Identify which cell holds the provided text, then report its (X, Y) central coordinate. 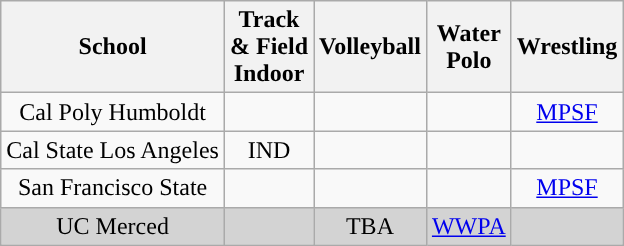
Cal Poly Humboldt (113, 112)
Wrestling (567, 47)
WWPA (468, 226)
San Francisco State (113, 188)
WaterPolo (468, 47)
TBA (370, 226)
Track& FieldIndoor (268, 47)
Volleyball (370, 47)
IND (268, 150)
School (113, 47)
UC Merced (113, 226)
Cal State Los Angeles (113, 150)
